Capture the cell that displays the provided text and extract its (x, y) central coordinate. 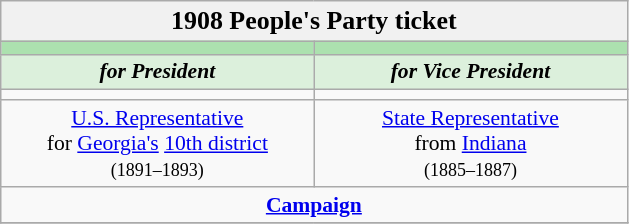
for President (158, 72)
State Representativefrom Indiana(1885–1887) (470, 144)
Campaign (314, 205)
U.S. Representativefor Georgia's 10th district(1891–1893) (158, 144)
for Vice President (470, 72)
1908 People's Party ticket (314, 21)
